Identify which cell holds the provided text, then report its (X, Y) central coordinate. 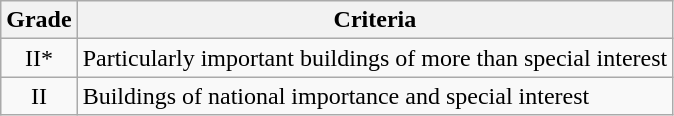
II (39, 96)
Buildings of national importance and special interest (375, 96)
Criteria (375, 20)
Particularly important buildings of more than special interest (375, 58)
II* (39, 58)
Grade (39, 20)
